Search for the cell housing the specified text and yield its [x, y] center coordinate. 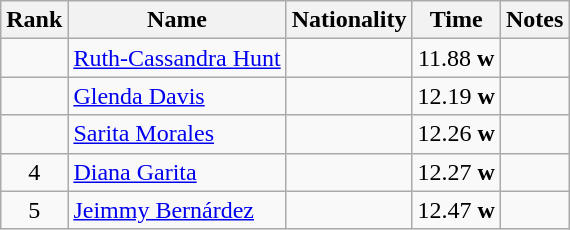
5 [34, 210]
Rank [34, 20]
Ruth-Cassandra Hunt [177, 58]
Diana Garita [177, 172]
12.26 w [456, 134]
12.27 w [456, 172]
Notes [534, 20]
12.19 w [456, 96]
Glenda Davis [177, 96]
Time [456, 20]
11.88 w [456, 58]
12.47 w [456, 210]
Name [177, 20]
Jeimmy Bernárdez [177, 210]
4 [34, 172]
Nationality [349, 20]
Sarita Morales [177, 134]
